Scan for the cell matching the given text and deliver its [x, y] coordinate at center. 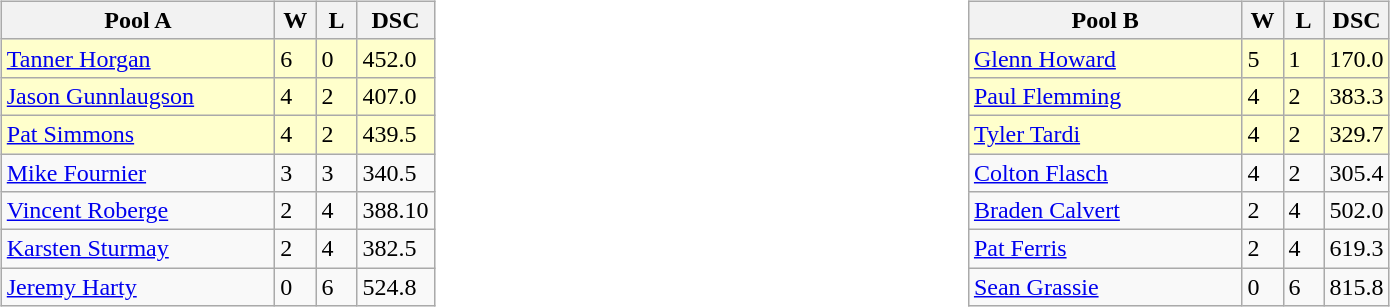
305.4 [1356, 173]
383.3 [1356, 96]
Tanner Horgan [138, 58]
Pat Ferris [1105, 249]
1 [1304, 58]
Karsten Sturmay [138, 249]
Braden Calvert [1105, 211]
407.0 [396, 96]
382.5 [396, 249]
388.10 [396, 211]
170.0 [1356, 58]
502.0 [1356, 211]
Paul Flemming [1105, 96]
524.8 [396, 287]
Colton Flasch [1105, 173]
815.8 [1356, 287]
Jeremy Harty [138, 287]
Vincent Roberge [138, 211]
452.0 [396, 58]
Mike Fournier [138, 173]
619.3 [1356, 249]
Pool A [138, 20]
340.5 [396, 173]
Glenn Howard [1105, 58]
Tyler Tardi [1105, 134]
439.5 [396, 134]
329.7 [1356, 134]
Pool B [1105, 20]
Sean Grassie [1105, 287]
5 [1262, 58]
Jason Gunnlaugson [138, 96]
Pat Simmons [138, 134]
